Pinpoint the cell where the given text exists, returning its (x, y) midpoint coordinate. 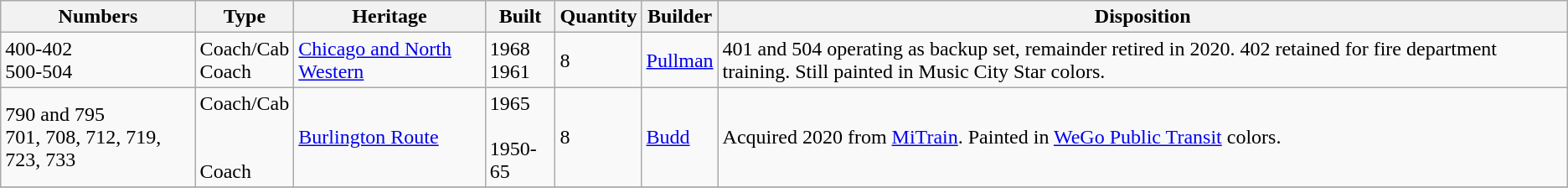
Budd (680, 138)
400-402500-504 (98, 60)
790 and 795701, 708, 712, 719, 723, 733 (98, 138)
401 and 504 operating as backup set, remainder retired in 2020. 402 retained for fire department training. Still painted in Music City Star colors. (1142, 60)
19681961 (520, 60)
19651950-65 (520, 138)
Quantity (598, 17)
Heritage (389, 17)
Pullman (680, 60)
Burlington Route (389, 138)
Type (245, 17)
Chicago and North Western (389, 60)
Built (520, 17)
Acquired 2020 from MiTrain. Painted in WeGo Public Transit colors. (1142, 138)
Numbers (98, 17)
Builder (680, 17)
Disposition (1142, 17)
